Pinpoint the cell where the given text exists, returning its [x, y] midpoint coordinate. 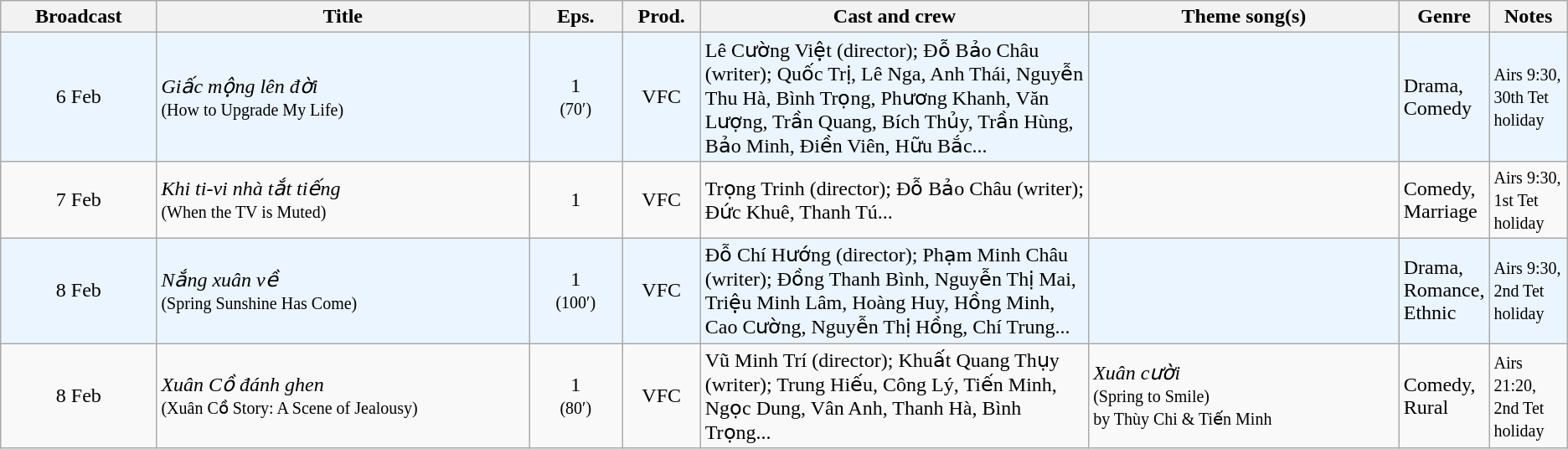
Comedy, Marriage [1444, 199]
Drama, Romance, Ethnic [1444, 290]
Airs 21:20, 2nd Tet holiday [1528, 395]
Giấc mộng lên đời (How to Upgrade My Life) [343, 97]
Khi ti-vi nhà tắt tiếng (When the TV is Muted) [343, 199]
1 [576, 199]
Cast and crew [895, 17]
Xuân Cồ đánh ghen (Xuân Cồ Story: A Scene of Jealousy) [343, 395]
Trọng Trinh (director); Đỗ Bảo Châu (writer); Đức Khuê, Thanh Tú... [895, 199]
Prod. [662, 17]
1(80′) [576, 395]
Eps. [576, 17]
1(70′) [576, 97]
Drama, Comedy [1444, 97]
Airs 9:30, 1st Tet holiday [1528, 199]
Xuân cười(Spring to Smile)by Thùy Chi & Tiến Minh [1245, 395]
1(100′) [576, 290]
6 Feb [79, 97]
7 Feb [79, 199]
Broadcast [79, 17]
Genre [1444, 17]
Nắng xuân về (Spring Sunshine Has Come) [343, 290]
Airs 9:30, 2nd Tet holiday [1528, 290]
Title [343, 17]
Theme song(s) [1245, 17]
Notes [1528, 17]
Airs 9:30, 30th Tet holiday [1528, 97]
Vũ Minh Trí (director); Khuất Quang Thụy (writer); Trung Hiếu, Công Lý, Tiến Minh, Ngọc Dung, Vân Anh, Thanh Hà, Bình Trọng... [895, 395]
Comedy, Rural [1444, 395]
